Capture the cell that displays the provided text and extract its [x, y] central coordinate. 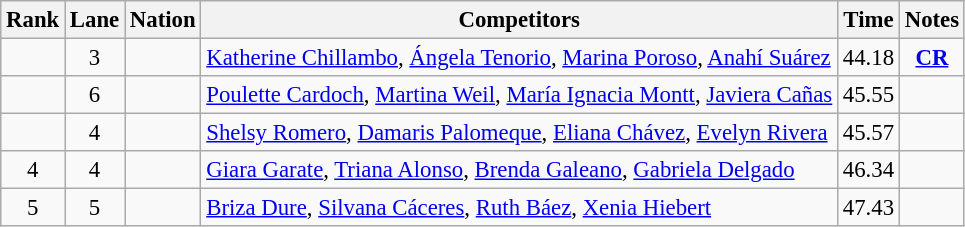
44.18 [869, 58]
6 [95, 95]
47.43 [869, 208]
Competitors [520, 20]
Giara Garate, Triana Alonso, Brenda Galeano, Gabriela Delgado [520, 170]
Shelsy Romero, Damaris Palomeque, Eliana Chávez, Evelyn Rivera [520, 133]
45.57 [869, 133]
Katherine Chillambo, Ángela Tenorio, Marina Poroso, Anahí Suárez [520, 58]
Briza Dure, Silvana Cáceres, Ruth Báez, Xenia Hiebert [520, 208]
Poulette Cardoch, Martina Weil, María Ignacia Montt, Javiera Cañas [520, 95]
Time [869, 20]
Notes [932, 20]
45.55 [869, 95]
Nation [163, 20]
3 [95, 58]
Rank [33, 20]
46.34 [869, 170]
CR [932, 58]
Lane [95, 20]
